Identify which cell holds the provided text, then report its [X, Y] central coordinate. 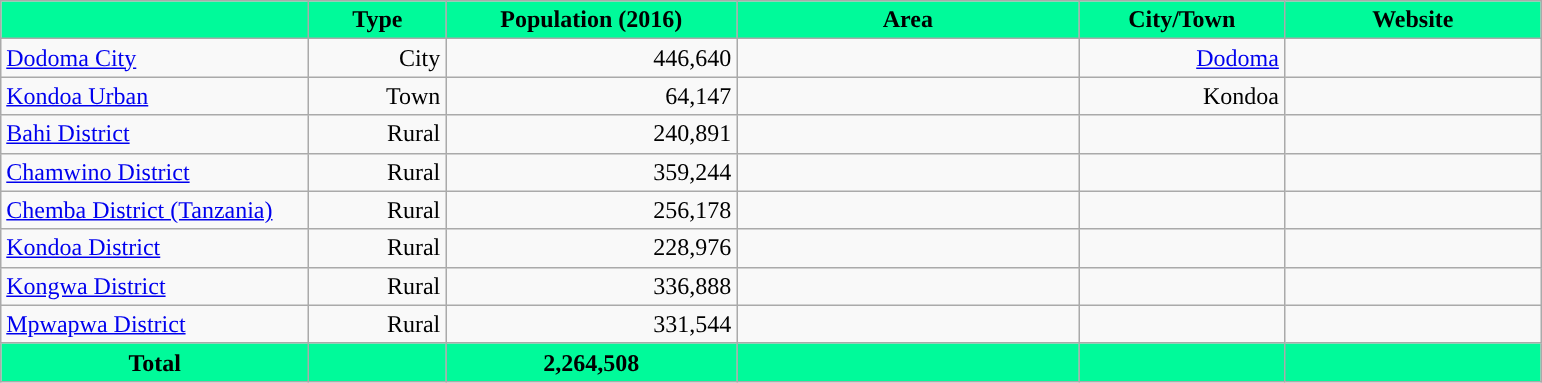
228,976 [592, 248]
Population (2016) [592, 20]
Mpwapwa District [155, 324]
Area [908, 20]
Dodoma [1182, 58]
Kongwa District [155, 286]
Chemba District (Tanzania) [155, 210]
City [378, 58]
240,891 [592, 134]
359,244 [592, 172]
Dodoma City [155, 58]
256,178 [592, 210]
Kondoa District [155, 248]
Kondoa [1182, 96]
Website [1412, 20]
Total [155, 362]
331,544 [592, 324]
Town [378, 96]
Kondoa Urban [155, 96]
64,147 [592, 96]
Type [378, 20]
446,640 [592, 58]
City/Town [1182, 20]
2,264,508 [592, 362]
336,888 [592, 286]
Bahi District [155, 134]
Chamwino District [155, 172]
